Provide the (x, y) coordinate of the cell's center where the given text is located.  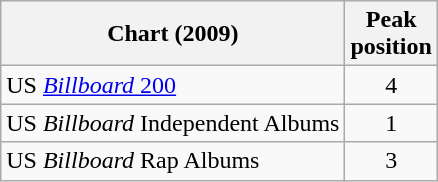
US Billboard Rap Albums (173, 161)
US Billboard 200 (173, 85)
1 (391, 123)
Peakposition (391, 34)
3 (391, 161)
US Billboard Independent Albums (173, 123)
Chart (2009) (173, 34)
4 (391, 85)
